From the cell containing the given text, extract its center point as (X, Y) coordinate. 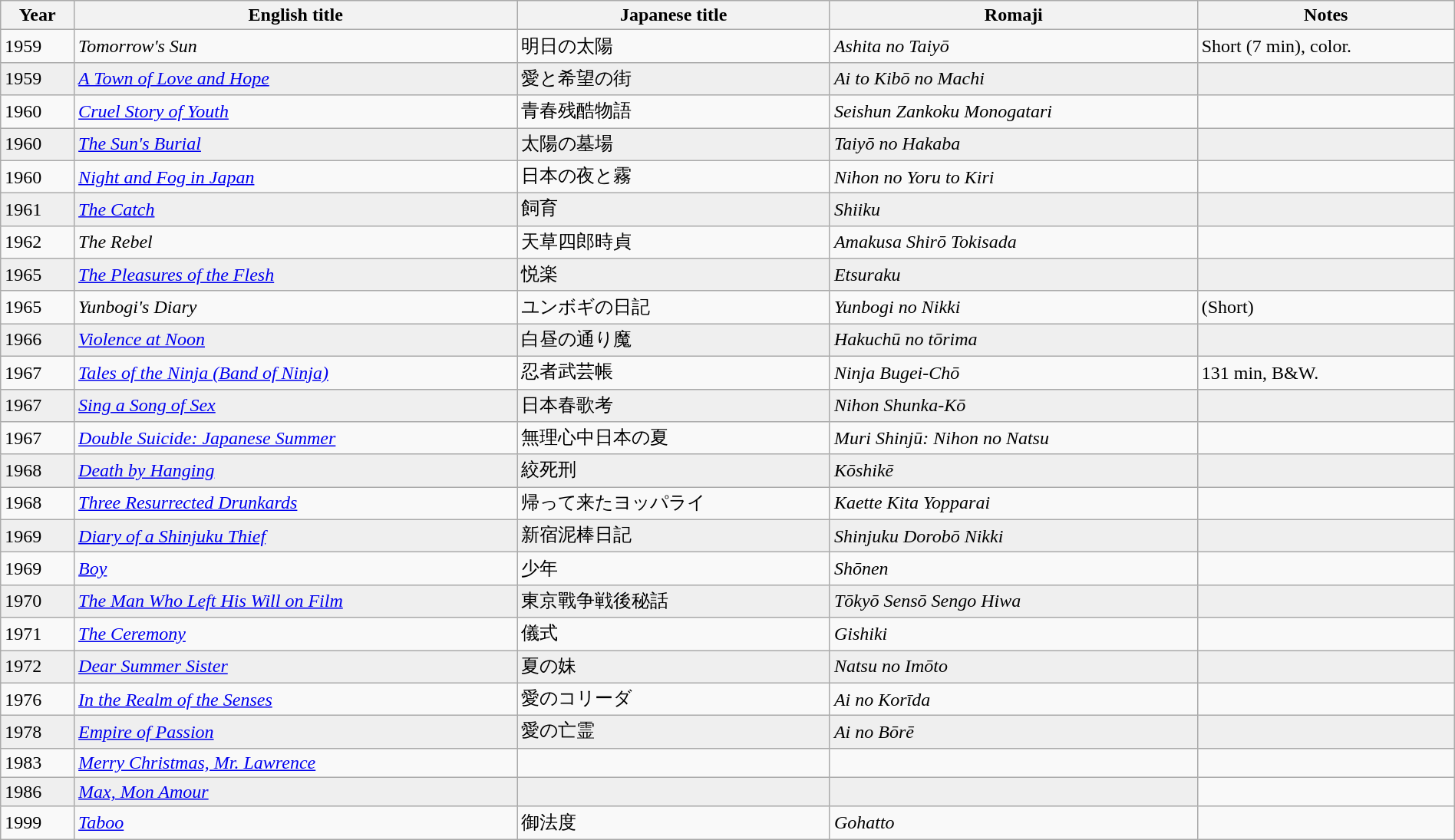
Sing a Song of Sex (296, 405)
(Short) (1326, 307)
Double Suicide: Japanese Summer (296, 439)
The Catch (296, 210)
Nihon Shunka-Kō (1013, 405)
Shōnen (1013, 569)
Boy (296, 569)
English title (296, 15)
Cruel Story of Youth (296, 112)
愛の亡霊 (674, 732)
Diary of a Shinjuku Thief (296, 535)
Kaette Kita Yopparai (1013, 503)
Shiiku (1013, 210)
1962 (38, 242)
1999 (38, 822)
Yunbogi's Diary (296, 307)
Natsu no Imōto (1013, 667)
Muri Shinjū: Nihon no Natsu (1013, 439)
Shinjuku Dorobō Nikki (1013, 535)
新宿泥棒日記 (674, 535)
儀式 (674, 634)
The Ceremony (296, 634)
The Man Who Left His Will on Film (296, 601)
少年 (674, 569)
1978 (38, 732)
Ai no Bōrē (1013, 732)
Year (38, 15)
Ashita no Taiyō (1013, 46)
東京戰争戦後秘話 (674, 601)
1976 (38, 700)
1972 (38, 667)
日本春歌考 (674, 405)
夏の妹 (674, 667)
1971 (38, 634)
Notes (1326, 15)
131 min, B&W. (1326, 373)
Yunbogi no Nikki (1013, 307)
ユンボギの日記 (674, 307)
Japanese title (674, 15)
Violence at Noon (296, 341)
Ninja Bugei-Chō (1013, 373)
1961 (38, 210)
無理心中日本の夏 (674, 439)
Death by Hanging (296, 471)
青春残酷物語 (674, 112)
In the Realm of the Senses (296, 700)
Three Resurrected Drunkards (296, 503)
Taiyō no Hakaba (1013, 144)
The Rebel (296, 242)
忍者武芸帳 (674, 373)
1970 (38, 601)
Tales of the Ninja (Band of Ninja) (296, 373)
日本の夜と霧 (674, 176)
愛のコリーダ (674, 700)
Max, Mon Amour (296, 792)
Romaji (1013, 15)
Short (7 min), color. (1326, 46)
1966 (38, 341)
Etsuraku (1013, 275)
太陽の墓場 (674, 144)
Empire of Passion (296, 732)
Ai to Kibō no Machi (1013, 78)
The Pleasures of the Flesh (296, 275)
Dear Summer Sister (296, 667)
Kōshikē (1013, 471)
Gishiki (1013, 634)
御法度 (674, 822)
帰って来たヨッパライ (674, 503)
明日の太陽 (674, 46)
Seishun Zankoku Monogatari (1013, 112)
悦楽 (674, 275)
Tōkyō Sensō Sengo Hiwa (1013, 601)
天草四郎時貞 (674, 242)
The Sun's Burial (296, 144)
Tomorrow's Sun (296, 46)
A Town of Love and Hope (296, 78)
Ai no Korīda (1013, 700)
飼育 (674, 210)
Night and Fog in Japan (296, 176)
Amakusa Shirō Tokisada (1013, 242)
Merry Christmas, Mr. Lawrence (296, 763)
Nihon no Yoru to Kiri (1013, 176)
Hakuchū no tōrima (1013, 341)
白昼の通り魔 (674, 341)
Taboo (296, 822)
愛と希望の街 (674, 78)
1983 (38, 763)
1986 (38, 792)
絞死刑 (674, 471)
Gohatto (1013, 822)
